Extract the (X, Y) coordinate from the center of the cell holding the provided text.  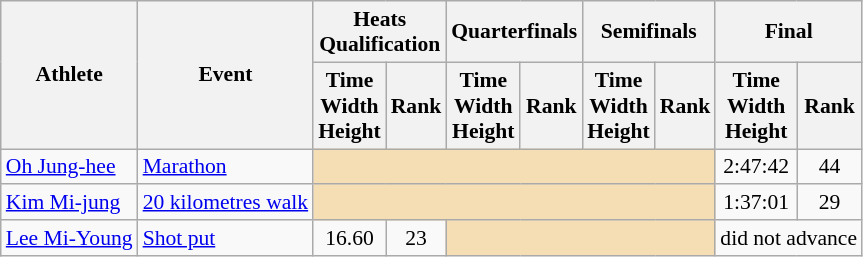
23 (416, 238)
44 (830, 167)
Shot put (226, 238)
Heats Qualification (380, 32)
Final (788, 32)
Athlete (70, 75)
Quarterfinals (514, 32)
16.60 (349, 238)
Marathon (226, 167)
Lee Mi-Young (70, 238)
Kim Mi-jung (70, 203)
did not advance (788, 238)
Semifinals (648, 32)
Oh Jung-hee (70, 167)
Event (226, 75)
20 kilometres walk (226, 203)
29 (830, 203)
2:47:42 (756, 167)
1:37:01 (756, 203)
